Identify which cell holds the provided text, then report its [x, y] central coordinate. 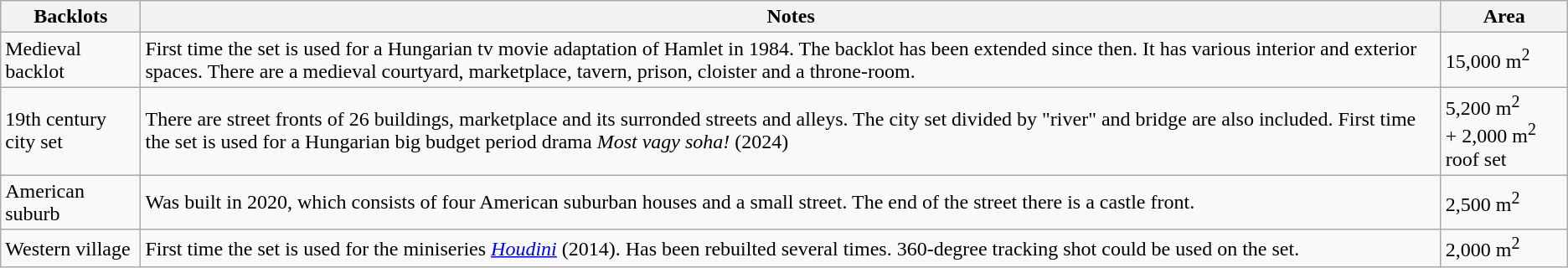
2,500 m2 [1504, 203]
Western village [70, 248]
2,000 m2 [1504, 248]
American suburb [70, 203]
Was built in 2020, which consists of four American suburban houses and a small street. The end of the street there is a castle front. [791, 203]
First time the set is used for the miniseries Houdini (2014). Has been rebuilted several times. 360-degree tracking shot could be used on the set. [791, 248]
Medieval backlot [70, 60]
5,200 m2+ 2,000 m2 roof set [1504, 131]
Backlots [70, 17]
Notes [791, 17]
Area [1504, 17]
19th century city set [70, 131]
15,000 m2 [1504, 60]
